Determine the [X, Y] coordinate at the center of the cell enclosing the given text.  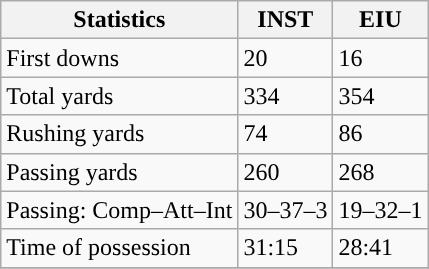
28:41 [380, 248]
334 [286, 96]
268 [380, 172]
EIU [380, 20]
Total yards [120, 96]
Time of possession [120, 248]
Rushing yards [120, 134]
Passing yards [120, 172]
First downs [120, 58]
74 [286, 134]
Passing: Comp–Att–Int [120, 210]
20 [286, 58]
INST [286, 20]
30–37–3 [286, 210]
Statistics [120, 20]
86 [380, 134]
19–32–1 [380, 210]
260 [286, 172]
354 [380, 96]
31:15 [286, 248]
16 [380, 58]
